Determine the (x, y) coordinate at the center of the cell enclosing the given text.  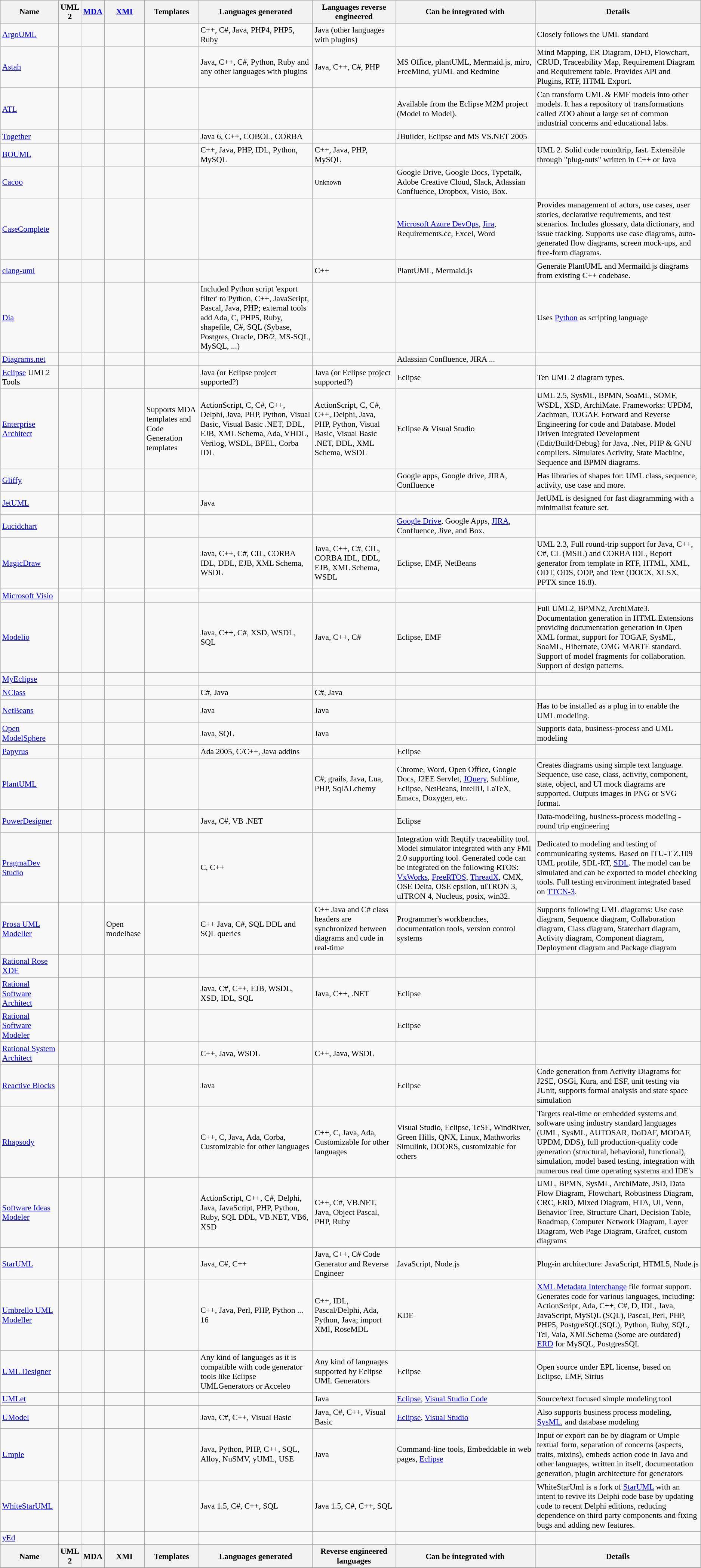
Open ModelSphere (30, 733)
Umple (30, 1454)
Java, C++, C# (354, 638)
Eclipse, EMF (465, 638)
MyEclipse (30, 679)
JBuilder, Eclipse and MS VS.NET 2005 (465, 137)
UMLet (30, 1399)
ArgoUML (30, 34)
Java, C++, C#, XSD, WSDL, SQL (256, 638)
Java 6, C++, COBOL, CORBA (256, 137)
Prosa UML Modeller (30, 929)
Source/text focused simple modeling tool (618, 1399)
Java, SQL (256, 733)
Reverse engineered languages (354, 1556)
UML Designer (30, 1371)
Astah (30, 67)
ActionScript, C, C#, C++, Delphi, Java, PHP, Python, Visual Basic, Visual Basic .NET, DDL, EJB, XML Schema, Ada, VHDL, Verilog, WSDL, BPEL, Corba IDL (256, 429)
MS Office, plantUML, Mermaid.js, miro, FreeMind, yUML and Redmine (465, 67)
NetBeans (30, 711)
CaseComplete (30, 229)
PlantUML (30, 784)
ActionScript, C++, C#, Delphi, Java, JavaScript, PHP, Python, Ruby, SQL DDL, VB.NET, VB6, XSD (256, 1212)
ATL (30, 109)
Supports data, business-process and UML modeling (618, 733)
Eclipse, Visual Studio (465, 1417)
C++, C, Java, Ada, Corba, Customizable for other languages (256, 1142)
Visual Studio, Eclipse, TcSE, WindRiver, Green Hills, QNX, Linux, Mathworks Simulink, DOORS, customizable for others (465, 1142)
Java, C++, C#, Python, Ruby and any other languages with plugins (256, 67)
Modelio (30, 638)
Reactive Blocks (30, 1086)
C++ Java, C#, SQL DDL and SQL queries (256, 929)
Java, C++, .NET (354, 993)
Has libraries of shapes for: UML class, sequence, activity, use case and more. (618, 481)
MagicDraw (30, 563)
UModel (30, 1417)
Google apps, Google drive, JIRA, Confluence (465, 481)
NClass (30, 693)
Available from the Eclipse M2M project (Model to Model). (465, 109)
JetUML (30, 503)
Eclipse & Visual Studio (465, 429)
Google Drive, Google Docs, Typetalk, Adobe Creative Cloud, Slack, Atlassian Confluence, Dropbox, Visio, Box. (465, 182)
KDE (465, 1315)
Languages reverse engineered (354, 12)
JavaScript, Node.js (465, 1264)
Any kind of languages supported by Eclipse UML Generators (354, 1371)
C, C++ (256, 868)
Eclipse, EMF, NetBeans (465, 563)
PlantUML, Mermaid.js (465, 271)
C++, C#, Java, PHP4, PHP5, Ruby (256, 34)
Enterprise Architect (30, 429)
Any kind of languages as it is compatible with code generator tools like Eclipse UMLGenerators or Acceleo (256, 1371)
StarUML (30, 1264)
Papyrus (30, 752)
Java, C++, C# Code Generator and Reverse Engineer (354, 1264)
Microsoft Azure DevOps, Jira, Requirements.cc, Excel, Word (465, 229)
Java, C#, C++ (256, 1264)
BOUML (30, 155)
Chrome, Word, Open Office, Google Docs, J2EE Servlet, JQuery, Sublime, Eclipse, NetBeans, IntelliJ, LaTeX, Emacs, Doxygen, etc. (465, 784)
Diagrams.net (30, 359)
Cacoo (30, 182)
Open modelbase (124, 929)
Rational System Architect (30, 1054)
C++, Java, PHP, IDL, Python, MySQL (256, 155)
Rational Software Modeler (30, 1026)
Rational Software Architect (30, 993)
ActionScript, C, C#, C++, Delphi, Java, PHP, Python, Visual Basic, Visual Basic .NET, DDL, XML Schema, WSDL (354, 429)
WhiteStarUML (30, 1506)
C++ (354, 271)
Also supports business process modeling, SysML, and database modeling (618, 1417)
UML 2. Solid code roundtrip, fast. Extensible through "plug-outs" written in C++ or Java (618, 155)
Generate PlantUML and Mermaild.js diagrams from existing C++ codebase. (618, 271)
Supports MDA templates and Code Generation templates (172, 429)
Atlassian Confluence, JIRA ... (465, 359)
Lucidchart (30, 526)
Closely follows the UML standard (618, 34)
Plug-in architecture: JavaScript, HTML5, Node.js (618, 1264)
PragmaDev Studio (30, 868)
Command-line tools, Embeddable in web pages, Eclipse (465, 1454)
Ten UML 2 diagram types. (618, 377)
Eclipse, Visual Studio Code (465, 1399)
C++, Java, Perl, PHP, Python ... 16 (256, 1315)
C++, Java, PHP, MySQL (354, 155)
Rhapsody (30, 1142)
Google Drive, Google Apps, JIRA, Confluence, Jive, and Box. (465, 526)
Java, C#, VB .NET (256, 821)
C++, C#, VB.NET, Java, Object Pascal, PHP, Ruby (354, 1212)
Java, Python, PHP, C++, SQL, Alloy, NuSMV, yUML, USE (256, 1454)
Java, C#, C++, EJB, WSDL, XSD, IDL, SQL (256, 993)
Code generation from Activity Diagrams for J2SE, OSGi, Kura, and ESF, unit testing via JUnit, supports formal analysis and state space simulation (618, 1086)
C#, grails, Java, Lua, PHP, SqlALchemy (354, 784)
Together (30, 137)
Has to be installed as a plug in to enable the UML modeling. (618, 711)
Java (other languages with plugins) (354, 34)
JetUML is designed for fast diagramming with a minimalist feature set. (618, 503)
Rational Rose XDE (30, 966)
Eclipse UML2 Tools (30, 377)
C++, IDL, Pascal/Delphi, Ada, Python, Java; import XMI, RoseMDL (354, 1315)
Programmer's workbenches, documentation tools, version control systems (465, 929)
Open source under EPL license, based on Eclipse, EMF, Sirius (618, 1371)
Gliffy (30, 481)
Data-modeling, business-process modeling - round trip engineering (618, 821)
clang-uml (30, 271)
PowerDesigner (30, 821)
Software Ideas Modeler (30, 1212)
Dia (30, 318)
Uses Python as scripting language (618, 318)
yEd (30, 1538)
Ada 2005, C/C++, Java addins (256, 752)
C++, C, Java, Ada, Customizable for other languages (354, 1142)
Java, C++, C#, PHP (354, 67)
C++ Java and C# class headers are synchronized between diagrams and code in real-time (354, 929)
Unknown (354, 182)
Microsoft Visio (30, 596)
Umbrello UML Modeller (30, 1315)
